Locate the cell with the specified text and output its [X, Y] center coordinate. 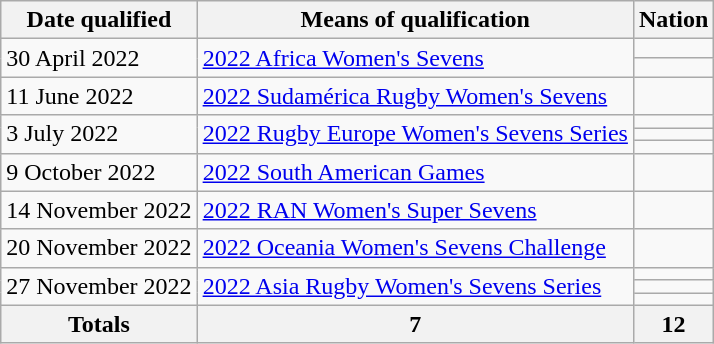
2022 Asia Rugby Women's Sevens Series [415, 286]
2022 RAN Women's Super Sevens [415, 210]
7 [415, 324]
14 November 2022 [99, 210]
2022 Oceania Women's Sevens Challenge [415, 248]
2022 Sudamérica Rugby Women's Sevens [415, 96]
Date qualified [99, 20]
2022 Africa Women's Sevens [415, 58]
Nation [673, 20]
12 [673, 324]
Means of qualification [415, 20]
9 October 2022 [99, 172]
Totals [99, 324]
2022 Rugby Europe Women's Sevens Series [415, 134]
30 April 2022 [99, 58]
20 November 2022 [99, 248]
3 July 2022 [99, 134]
2022 South American Games [415, 172]
27 November 2022 [99, 286]
11 June 2022 [99, 96]
